Identify which cell holds the provided text, then report its (X, Y) central coordinate. 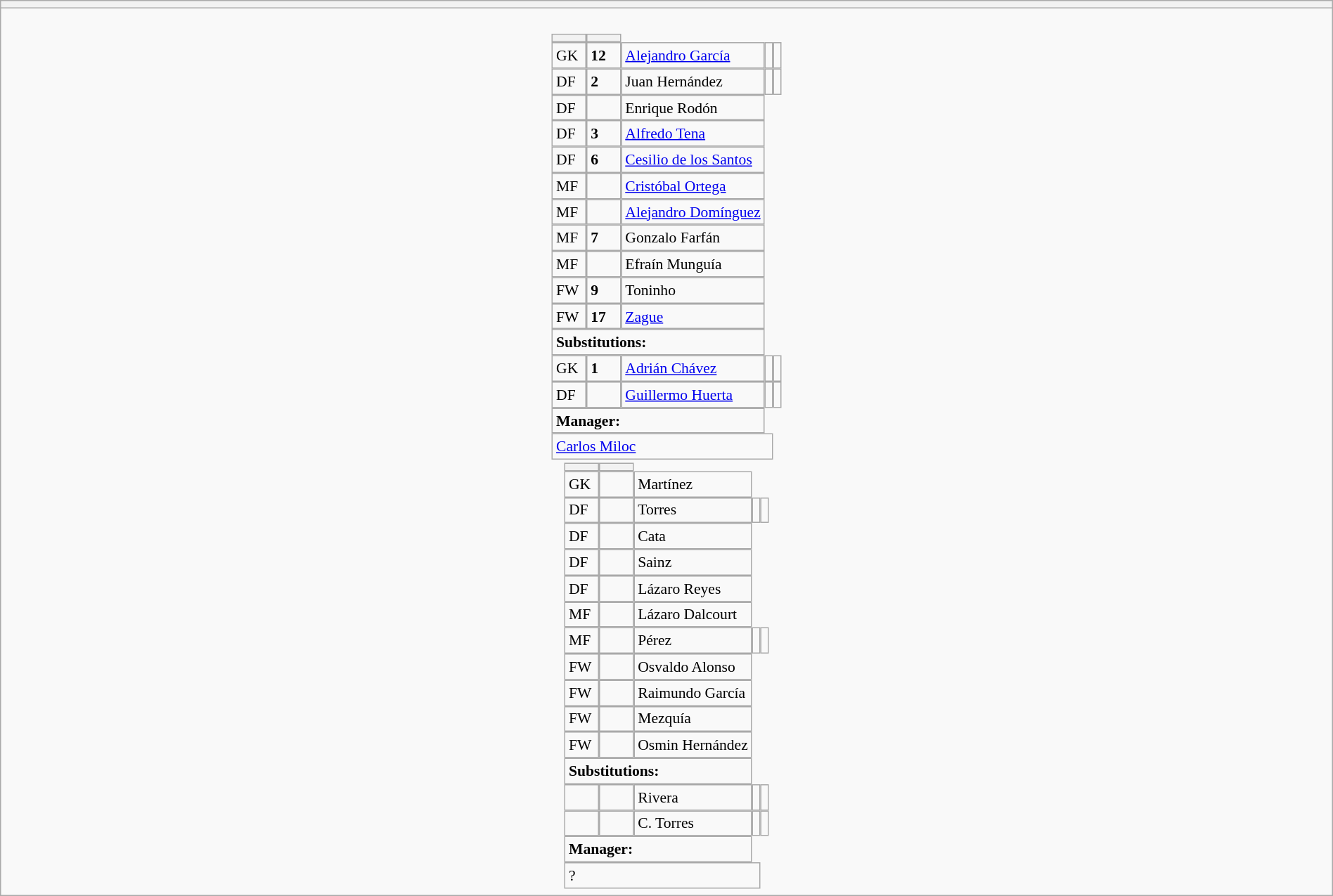
C. Torres (693, 824)
Pérez (693, 641)
7 (603, 238)
Torres (693, 510)
Lázaro Reyes (693, 589)
? (662, 876)
Enrique Rodón (693, 108)
Carlos Miloc (662, 447)
6 (603, 160)
Cesilio de los Santos (693, 160)
Juan Hernández (693, 82)
Guillermo Huerta (693, 395)
Cata (693, 535)
Lázaro Dalcourt (693, 614)
Cristóbal Ortega (693, 186)
1 (603, 368)
Alfredo Tena (693, 134)
12 (603, 55)
9 (603, 290)
Alejandro Domínguez (693, 212)
Osmin Hernández (693, 745)
Toninho (693, 290)
Rivera (693, 797)
Sainz (693, 562)
Martínez (693, 483)
3 (603, 134)
Adrián Chávez (693, 368)
Efraín Munguía (693, 264)
Mezquía (693, 718)
17 (603, 316)
Gonzalo Farfán (693, 238)
Alejandro García (693, 55)
2 (603, 82)
Osvaldo Alonso (693, 666)
Raimundo García (693, 693)
Zague (693, 316)
